Return [x, y] of the center of cell containing provided text 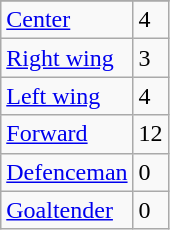
Right wing [67, 58]
Defenceman [67, 172]
Goaltender [67, 210]
12 [150, 134]
Forward [67, 134]
3 [150, 58]
Center [67, 20]
Left wing [67, 96]
